Scan for the cell matching the given text and deliver its [x, y] coordinate at center. 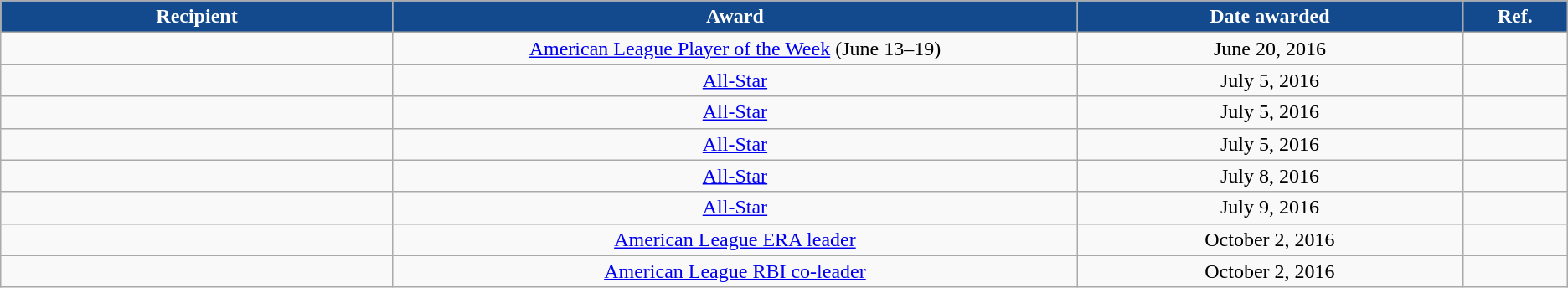
American League Player of the Week (June 13–19) [735, 49]
July 8, 2016 [1270, 176]
June 20, 2016 [1270, 49]
July 9, 2016 [1270, 208]
Recipient [197, 17]
American League ERA leader [735, 239]
Award [735, 17]
American League RBI co-leader [735, 271]
Date awarded [1270, 17]
Ref. [1514, 17]
